Pinpoint the cell where the given text exists, returning its (x, y) midpoint coordinate. 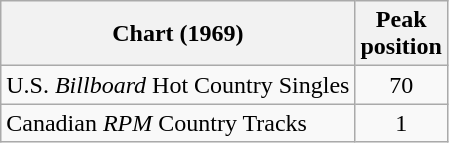
Canadian RPM Country Tracks (178, 123)
70 (401, 85)
Chart (1969) (178, 34)
Peakposition (401, 34)
1 (401, 123)
U.S. Billboard Hot Country Singles (178, 85)
